For the text-containing cell, return its midpoint in (X, Y) coordinate format. 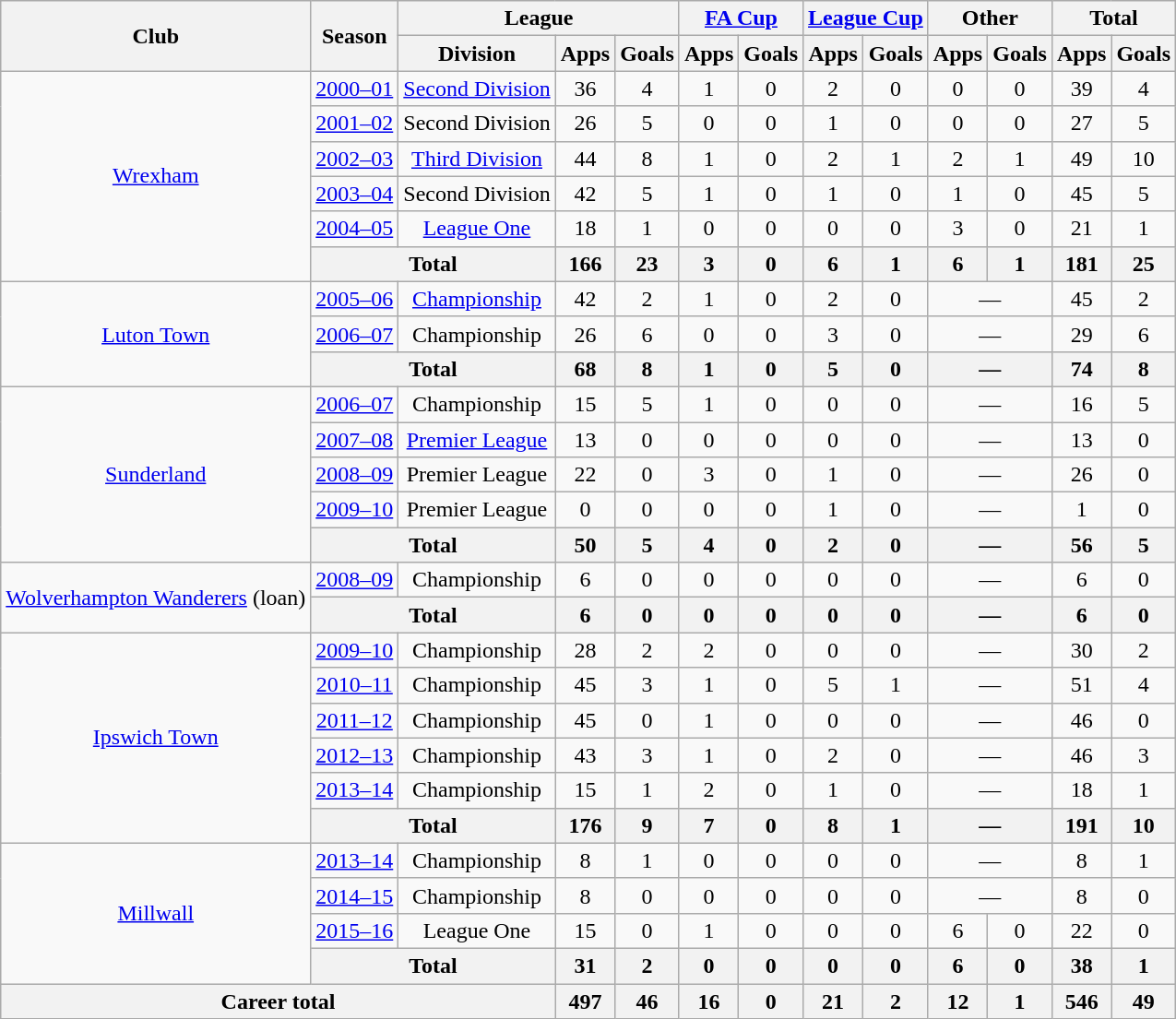
Millwall (156, 913)
27 (1081, 124)
30 (1081, 650)
2002–03 (354, 159)
2011–12 (354, 720)
Division (477, 53)
68 (585, 369)
2014–15 (354, 895)
191 (1081, 825)
56 (1081, 545)
2015–16 (354, 930)
9 (647, 825)
38 (1081, 966)
36 (585, 89)
2005–06 (354, 299)
7 (708, 825)
44 (585, 159)
Ipswich Town (156, 738)
Wrexham (156, 176)
2012–13 (354, 755)
43 (585, 755)
74 (1081, 369)
25 (1144, 264)
2001–02 (354, 124)
12 (957, 1001)
50 (585, 545)
546 (1081, 1001)
176 (585, 825)
497 (585, 1001)
League (539, 18)
Third Division (477, 159)
2007–08 (354, 440)
Sunderland (156, 474)
2000–01 (354, 89)
2003–04 (354, 194)
181 (1081, 264)
31 (585, 966)
166 (585, 264)
Luton Town (156, 334)
Other (990, 18)
FA Cup (741, 18)
Career total (279, 1001)
Season (354, 36)
29 (1081, 334)
2010–11 (354, 685)
League Cup (866, 18)
Club (156, 36)
Wolverhampton Wanderers (loan) (156, 598)
28 (585, 650)
39 (1081, 89)
23 (647, 264)
2004–05 (354, 229)
51 (1081, 685)
